Capture the cell that displays the provided text and extract its [x, y] central coordinate. 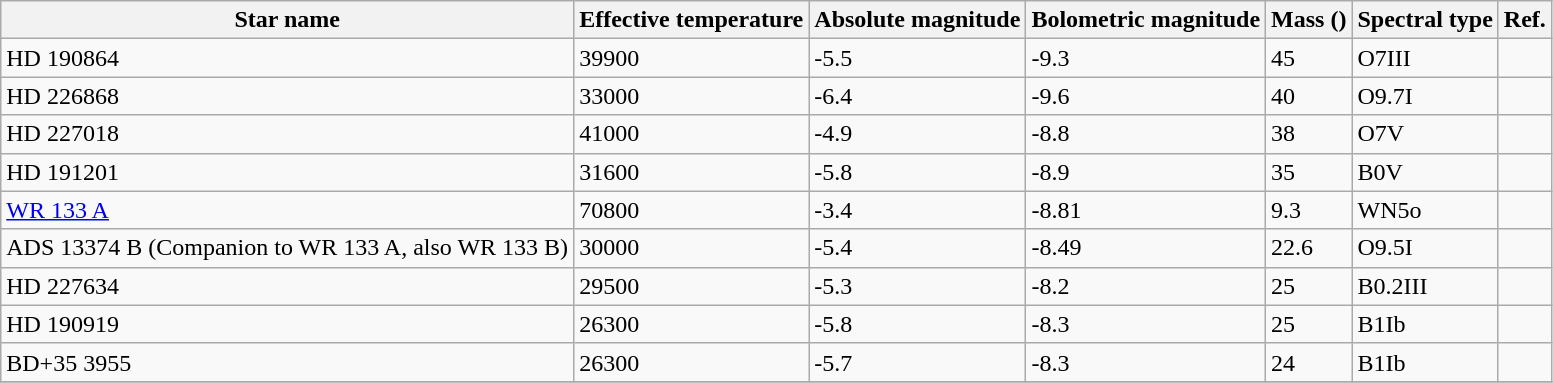
-4.9 [918, 134]
O9.5I [1425, 248]
Mass () [1309, 20]
24 [1309, 362]
45 [1309, 58]
B0V [1425, 172]
WR 133 A [288, 210]
-8.49 [1146, 248]
35 [1309, 172]
HD 227634 [288, 286]
Absolute magnitude [918, 20]
41000 [692, 134]
Effective temperature [692, 20]
39900 [692, 58]
33000 [692, 96]
HD 226868 [288, 96]
-9.3 [1146, 58]
29500 [692, 286]
Ref. [1524, 20]
HD 191201 [288, 172]
-6.4 [918, 96]
HD 227018 [288, 134]
-5.7 [918, 362]
40 [1309, 96]
B0.2III [1425, 286]
-5.4 [918, 248]
O9.7I [1425, 96]
38 [1309, 134]
WN5o [1425, 210]
-8.81 [1146, 210]
31600 [692, 172]
-8.2 [1146, 286]
ADS 13374 B (Companion to WR 133 A, also WR 133 B) [288, 248]
HD 190919 [288, 324]
O7III [1425, 58]
Star name [288, 20]
Bolometric magnitude [1146, 20]
-5.5 [918, 58]
-8.9 [1146, 172]
-3.4 [918, 210]
-5.3 [918, 286]
30000 [692, 248]
HD 190864 [288, 58]
Spectral type [1425, 20]
O7V [1425, 134]
9.3 [1309, 210]
-8.8 [1146, 134]
70800 [692, 210]
BD+35 3955 [288, 362]
22.6 [1309, 248]
-9.6 [1146, 96]
